Detect which cell encompasses the target text, then output its (X, Y) center coordinate. 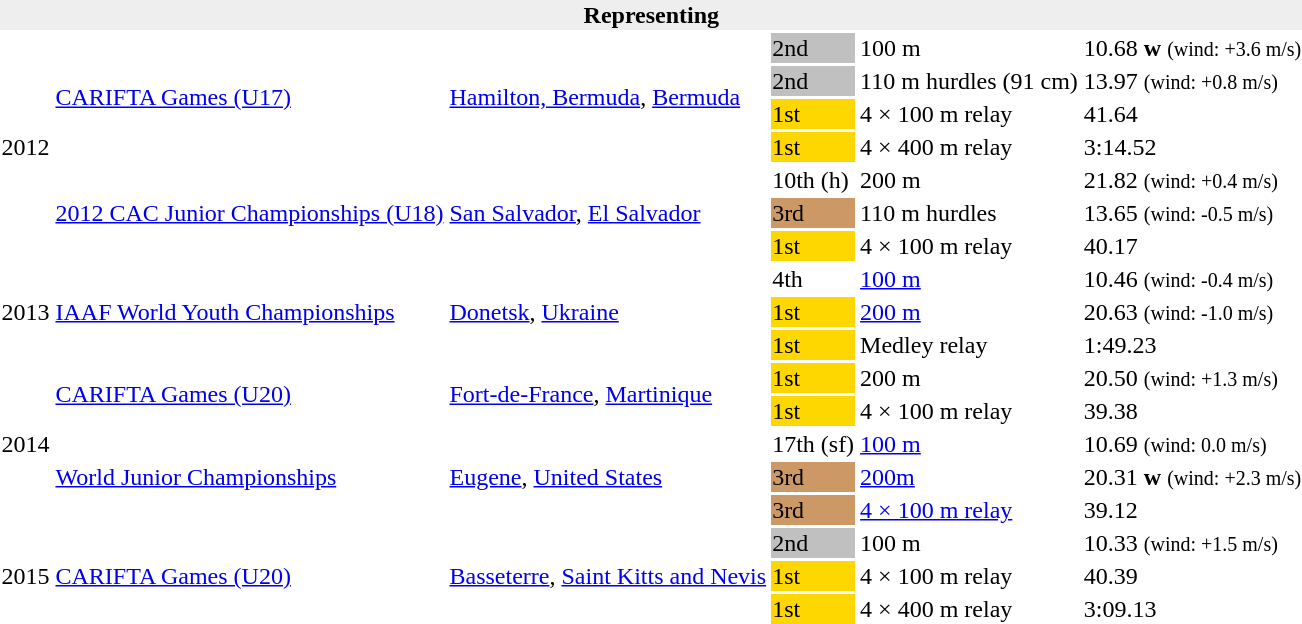
2012 CAC Junior Championships (U18) (250, 213)
Fort-de-France, Martinique (608, 394)
41.64 (1192, 114)
21.82 (wind: +0.4 m/s) (1192, 180)
Basseterre, Saint Kitts and Nevis (608, 576)
Hamilton, Bermuda, Bermuda (608, 98)
20.50 (wind: +1.3 m/s) (1192, 378)
3:09.13 (1192, 609)
4th (814, 279)
10.68 w (wind: +3.6 m/s) (1192, 48)
10.69 (wind: 0.0 m/s) (1192, 444)
2012 (26, 147)
20.63 (wind: -1.0 m/s) (1192, 312)
110 m hurdles (91 cm) (970, 81)
Eugene, United States (608, 477)
Donetsk, Ukraine (608, 312)
10.46 (wind: -0.4 m/s) (1192, 279)
110 m hurdles (970, 213)
World Junior Championships (250, 477)
10th (h) (814, 180)
IAAF World Youth Championships (250, 312)
Medley relay (970, 345)
San Salvador, El Salvador (608, 213)
13.97 (wind: +0.8 m/s) (1192, 81)
40.17 (1192, 246)
20.31 w (wind: +2.3 m/s) (1192, 477)
200m (970, 477)
17th (sf) (814, 444)
10.33 (wind: +1.5 m/s) (1192, 543)
CARIFTA Games (U17) (250, 98)
2013 (26, 312)
2014 (26, 444)
3:14.52 (1192, 147)
39.12 (1192, 510)
1:49.23 (1192, 345)
39.38 (1192, 411)
40.39 (1192, 576)
13.65 (wind: -0.5 m/s) (1192, 213)
2015 (26, 576)
